Extract the [X, Y] coordinate from the center of the cell holding the provided text.  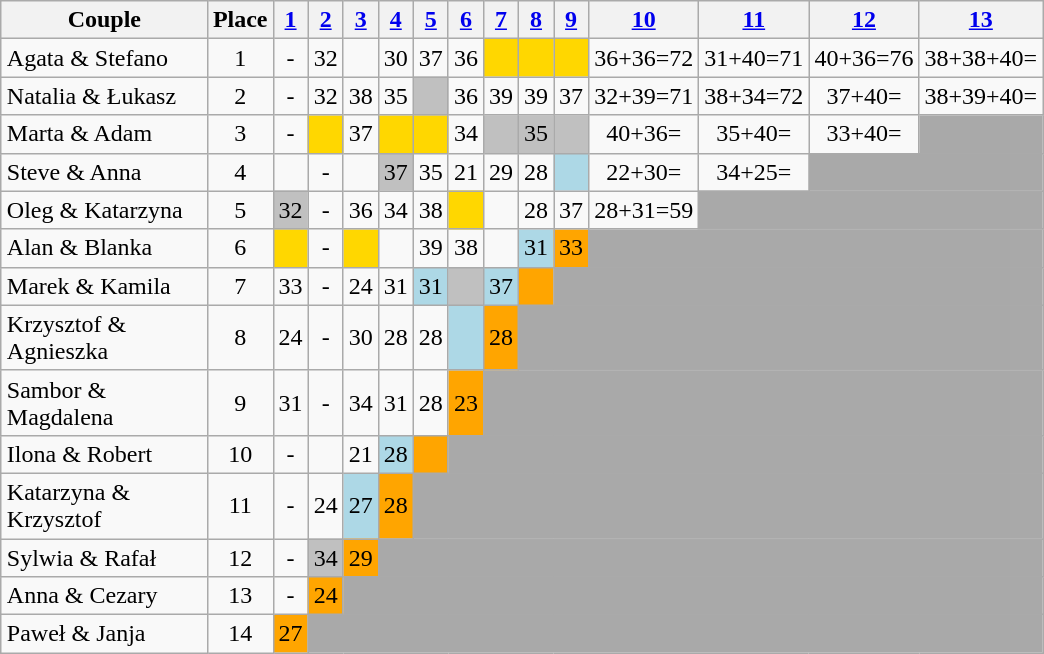
22+30= [644, 172]
35+40= [754, 134]
Katarzyna & Krzysztof [104, 506]
36+36=72 [644, 58]
23 [466, 402]
40+36= [644, 134]
40+36=76 [864, 58]
Krzysztof & Agnieszka [104, 338]
Sambor & Magdalena [104, 402]
Marta & Adam [104, 134]
Marek & Kamila [104, 286]
Place [240, 20]
Paweł & Janja [104, 634]
Oleg & Katarzyna [104, 210]
Natalia & Łukasz [104, 96]
14 [240, 634]
Agata & Stefano [104, 58]
Anna & Cezary [104, 596]
31+40=71 [754, 58]
38+39+40= [981, 96]
Alan & Blanka [104, 248]
Steve & Anna [104, 172]
38+34=72 [754, 96]
37+40= [864, 96]
33+40= [864, 134]
38+38+40= [981, 58]
34+25= [754, 172]
28+31=59 [644, 210]
Ilona & Robert [104, 454]
Sylwia & Rafał [104, 557]
32+39=71 [644, 96]
Couple [104, 20]
